Determine the (X, Y) coordinate at the center of the cell enclosing the given text.  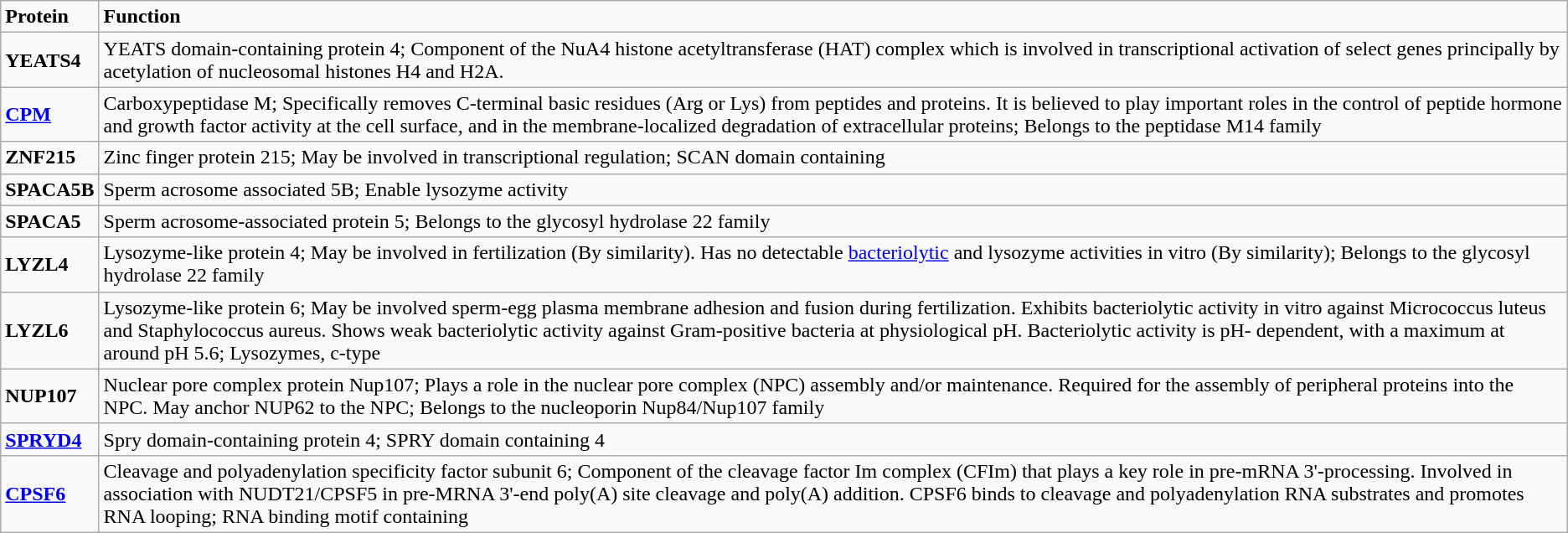
Sperm acrosome associated 5B; Enable lysozyme activity (833, 189)
LYZL4 (50, 265)
CPSF6 (50, 494)
Protein (50, 17)
SPACA5B (50, 189)
Spry domain-containing protein 4; SPRY domain containing 4 (833, 439)
NUP107 (50, 396)
Function (833, 17)
SPRYD4 (50, 439)
ZNF215 (50, 158)
LYZL6 (50, 330)
SPACA5 (50, 221)
Sperm acrosome-associated protein 5; Belongs to the glycosyl hydrolase 22 family (833, 221)
Zinc finger protein 215; May be involved in transcriptional regulation; SCAN domain containing (833, 158)
YEATS4 (50, 60)
CPM (50, 114)
